Extract the (x, y) coordinate from the center of the cell holding the provided text.  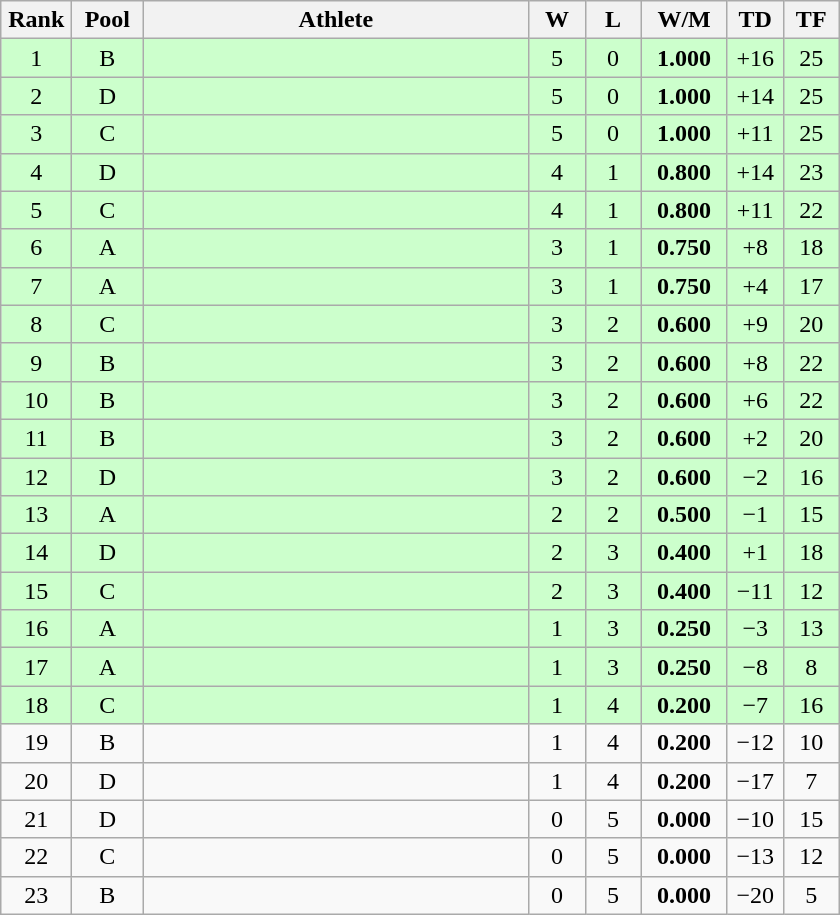
+16 (755, 58)
+2 (755, 438)
L (613, 20)
−13 (755, 857)
19 (36, 743)
Rank (36, 20)
9 (36, 362)
−11 (755, 591)
W/M (684, 20)
TD (755, 20)
+4 (755, 286)
W (557, 20)
−8 (755, 667)
+6 (755, 400)
+1 (755, 553)
−2 (755, 477)
Pool (108, 20)
TF (811, 20)
−7 (755, 705)
−20 (755, 895)
−3 (755, 629)
Athlete (336, 20)
−17 (755, 781)
11 (36, 438)
21 (36, 819)
−10 (755, 819)
14 (36, 553)
+9 (755, 324)
−1 (755, 515)
6 (36, 248)
−12 (755, 743)
0.500 (684, 515)
